Scan for the cell matching the given text and deliver its [x, y] coordinate at center. 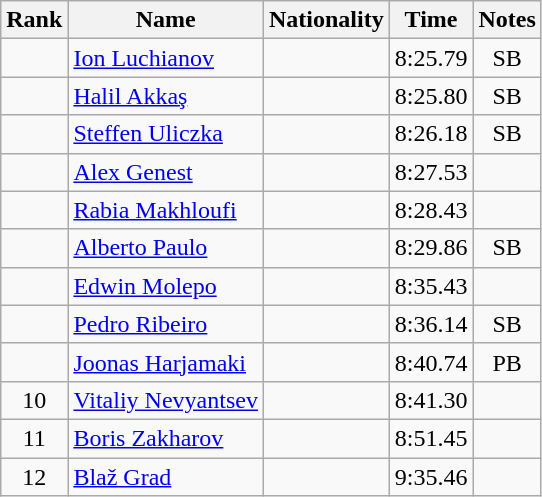
Steffen Uliczka [166, 134]
11 [34, 438]
Edwin Molepo [166, 286]
Alex Genest [166, 172]
8:25.80 [431, 96]
Ion Luchianov [166, 58]
12 [34, 477]
Alberto Paulo [166, 248]
Rank [34, 20]
10 [34, 400]
8:36.14 [431, 324]
Name [166, 20]
Joonas Harjamaki [166, 362]
Notes [507, 20]
8:51.45 [431, 438]
8:26.18 [431, 134]
8:27.53 [431, 172]
9:35.46 [431, 477]
Boris Zakharov [166, 438]
PB [507, 362]
Blaž Grad [166, 477]
8:29.86 [431, 248]
Rabia Makhloufi [166, 210]
Halil Akkaş [166, 96]
8:25.79 [431, 58]
8:28.43 [431, 210]
Pedro Ribeiro [166, 324]
8:41.30 [431, 400]
Vitaliy Nevyantsev [166, 400]
8:35.43 [431, 286]
Time [431, 20]
Nationality [326, 20]
8:40.74 [431, 362]
